Locate the cell with the specified text and output its [x, y] center coordinate. 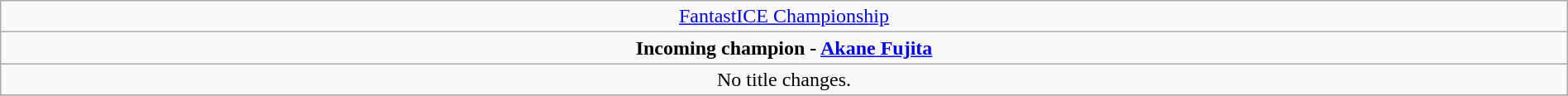
FantastICE Championship [784, 17]
Incoming champion - Akane Fujita [784, 48]
No title changes. [784, 79]
